Detect which cell encompasses the target text, then output its (x, y) center coordinate. 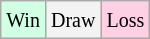
Win (24, 20)
Loss (126, 20)
Draw (72, 20)
